Return (X, Y) of the center of cell containing provided text 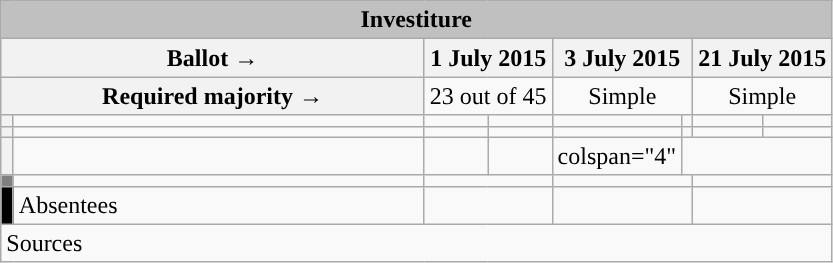
23 out of 45 (488, 96)
3 July 2015 (622, 58)
Investiture (416, 20)
Required majority → (213, 96)
Sources (416, 243)
21 July 2015 (762, 58)
Ballot → (213, 58)
1 July 2015 (488, 58)
colspan="4" (617, 156)
Absentees (218, 205)
